Provide the (x, y) coordinate of the cell's center where the given text is located.  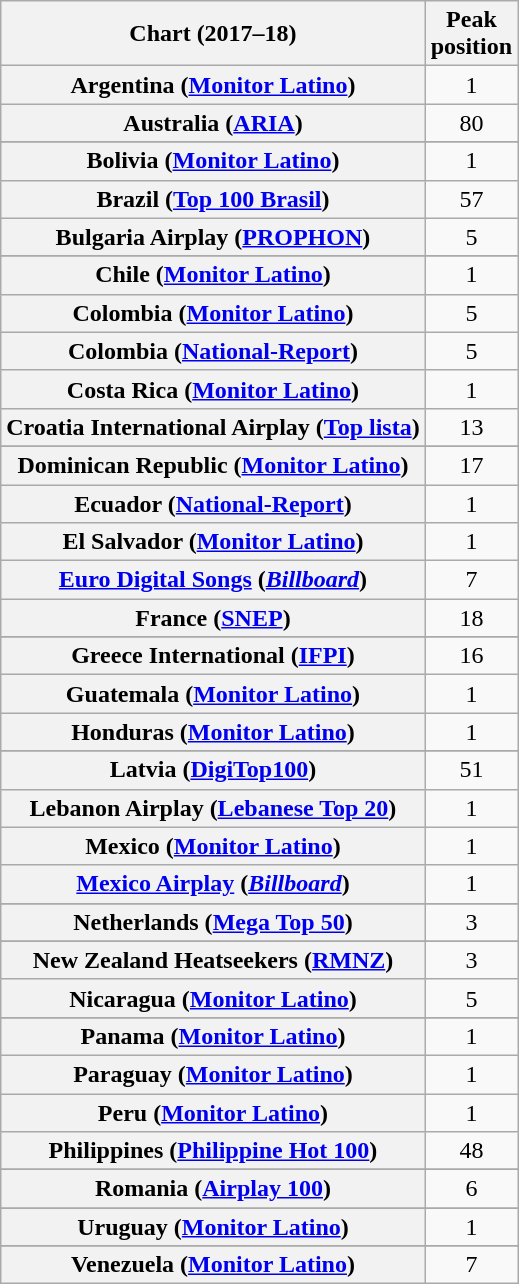
Costa Rica (Monitor Latino) (213, 389)
Chile (Monitor Latino) (213, 275)
Netherlands (Mega Top 50) (213, 922)
Australia (ARIA) (213, 123)
France (SNEP) (213, 618)
Colombia (Monitor Latino) (213, 313)
Brazil (Top 100 Brasil) (213, 199)
51 (471, 770)
16 (471, 656)
57 (471, 199)
Greece International (IFPI) (213, 656)
80 (471, 123)
48 (471, 1151)
Peak position (471, 34)
Uruguay (Monitor Latino) (213, 1227)
13 (471, 427)
Dominican Republic (Monitor Latino) (213, 465)
Ecuador (National-Report) (213, 503)
Guatemala (Monitor Latino) (213, 694)
Mexico (Monitor Latino) (213, 846)
Nicaragua (Monitor Latino) (213, 998)
17 (471, 465)
Peru (Monitor Latino) (213, 1113)
6 (471, 1189)
Bulgaria Airplay (PROPHON) (213, 237)
Panama (Monitor Latino) (213, 1036)
El Salvador (Monitor Latino) (213, 542)
Philippines (Philippine Hot 100) (213, 1151)
Honduras (Monitor Latino) (213, 732)
Chart (2017–18) (213, 34)
New Zealand Heatseekers (RMNZ) (213, 960)
Romania (Airplay 100) (213, 1189)
Bolivia (Monitor Latino) (213, 161)
Paraguay (Monitor Latino) (213, 1074)
Euro Digital Songs (Billboard) (213, 580)
Colombia (National-Report) (213, 351)
Venezuela (Monitor Latino) (213, 1265)
Lebanon Airplay (Lebanese Top 20) (213, 808)
Argentina (Monitor Latino) (213, 85)
Latvia (DigiTop100) (213, 770)
18 (471, 618)
Mexico Airplay (Billboard) (213, 884)
Croatia International Airplay (Top lista) (213, 427)
